Capture the cell that displays the provided text and extract its [x, y] central coordinate. 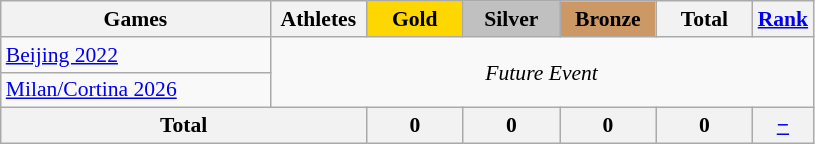
Silver [512, 19]
Bronze [608, 19]
− [784, 126]
Beijing 2022 [136, 55]
Future Event [542, 72]
Rank [784, 19]
Athletes [318, 19]
Milan/Cortina 2026 [136, 90]
Gold [416, 19]
Games [136, 19]
